Scan for the cell matching the given text and deliver its (X, Y) coordinate at center. 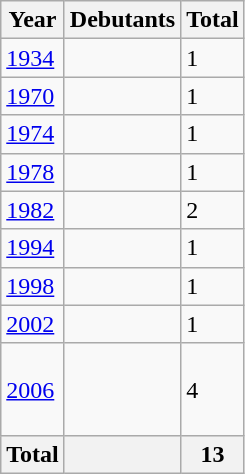
2006 (33, 389)
1970 (33, 96)
1978 (33, 172)
4 (213, 389)
1982 (33, 210)
13 (213, 454)
2 (213, 210)
1974 (33, 134)
1998 (33, 286)
Debutants (122, 20)
1994 (33, 248)
1934 (33, 58)
Year (33, 20)
2002 (33, 324)
